Extract the [X, Y] coordinate from the center of the cell holding the provided text.  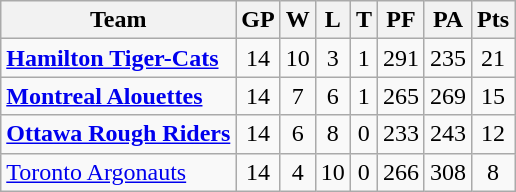
Team [118, 20]
4 [298, 172]
Montreal Alouettes [118, 96]
233 [400, 134]
235 [448, 58]
7 [298, 96]
15 [494, 96]
GP [258, 20]
265 [400, 96]
PF [400, 20]
3 [332, 58]
PA [448, 20]
269 [448, 96]
Hamilton Tiger-Cats [118, 58]
L [332, 20]
Pts [494, 20]
12 [494, 134]
T [364, 20]
W [298, 20]
308 [448, 172]
243 [448, 134]
291 [400, 58]
266 [400, 172]
21 [494, 58]
Toronto Argonauts [118, 172]
Ottawa Rough Riders [118, 134]
